Find where the given text appears and provide that cell's center as (X, Y) coordinate. 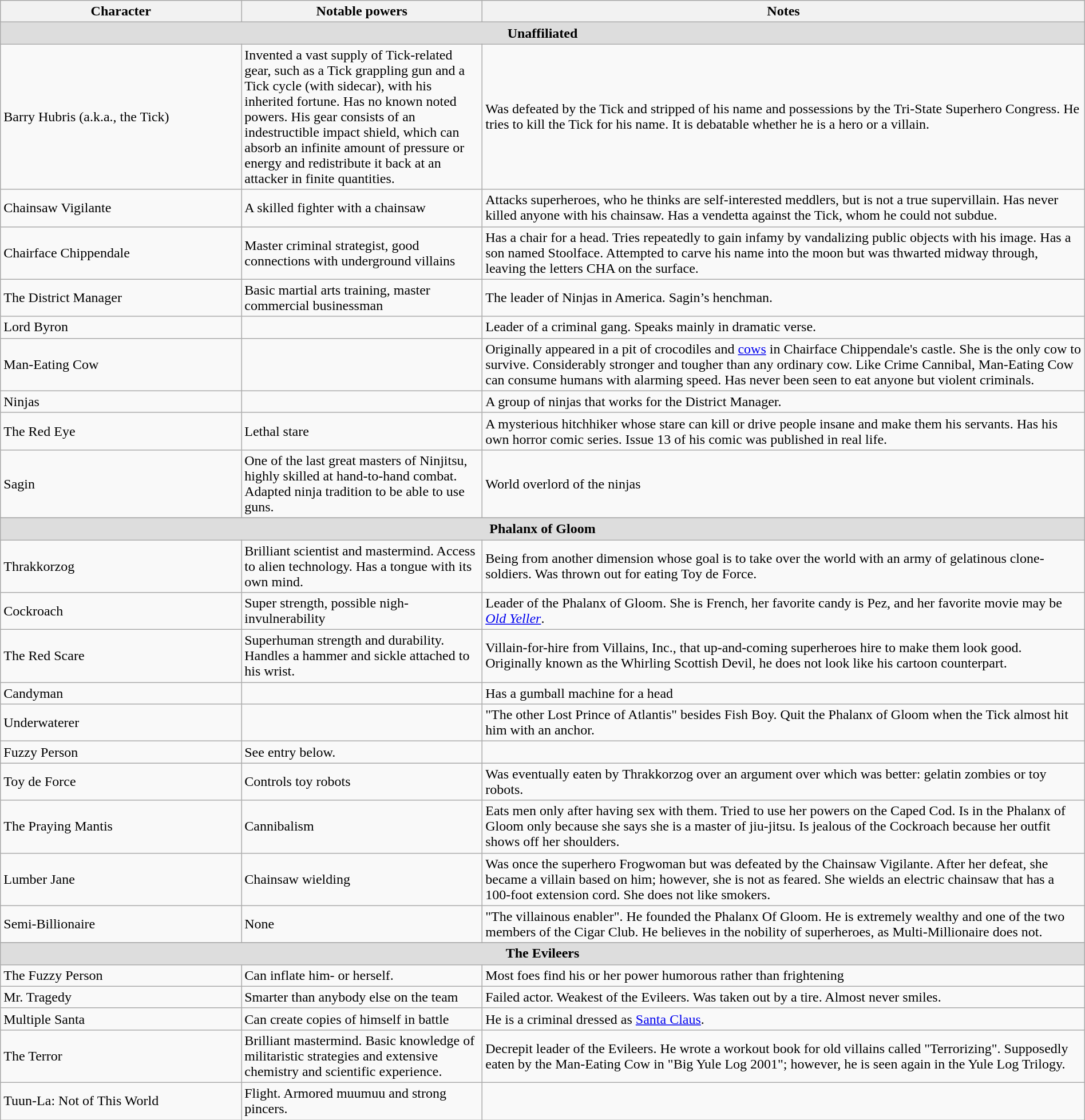
The Evileers (542, 954)
Multiple Santa (121, 1019)
The Red Eye (121, 431)
Lumber Jane (121, 879)
Lethal stare (362, 431)
Leader of the Phalanx of Gloom. She is French, her favorite candy is Pez, and her favorite movie may be Old Yeller. (784, 611)
Cockroach (121, 611)
Controls toy robots (362, 781)
The Terror (121, 1056)
The Fuzzy Person (121, 975)
The Praying Mantis (121, 827)
Has a gumball machine for a head (784, 693)
Sagin (121, 484)
A skilled fighter with a chainsaw (362, 208)
One of the last great masters of Ninjitsu, highly skilled at hand-to-hand combat. Adapted ninja tradition to be able to use guns. (362, 484)
Master criminal strategist, good connections with underground villains (362, 253)
Barry Hubris (a.k.a., the Tick) (121, 117)
Semi-Billionaire (121, 924)
Brilliant mastermind. Basic knowledge of militaristic strategies and extensive chemistry and scientific experience. (362, 1056)
Lord Byron (121, 327)
The District Manager (121, 297)
Tuun-La: Not of This World (121, 1101)
Candyman (121, 693)
None (362, 924)
Chainsaw wielding (362, 879)
Chairface Chippendale (121, 253)
Toy de Force (121, 781)
Being from another dimension whose goal is to take over the world with an army of gelatinous clone-soldiers. Was thrown out for eating Toy de Force. (784, 566)
Superhuman strength and durability. Handles a hammer and sickle attached to his wrist. (362, 656)
Underwaterer (121, 723)
World overlord of the ninjas (784, 484)
Notable powers (362, 11)
Basic martial arts training, master commercial businessman (362, 297)
He is a criminal dressed as Santa Claus. (784, 1019)
Can inflate him- or herself. (362, 975)
The leader of Ninjas in America. Sagin’s henchman. (784, 297)
Most foes find his or her power humorous rather than frightening (784, 975)
Chainsaw Vigilante (121, 208)
Ninjas (121, 402)
A group of ninjas that works for the District Manager. (784, 402)
Phalanx of Gloom (542, 529)
Leader of a criminal gang. Speaks mainly in dramatic verse. (784, 327)
See entry below. (362, 752)
Flight. Armored muumuu and strong pincers. (362, 1101)
Brilliant scientist and mastermind. Access to alien technology. Has a tongue with its own mind. (362, 566)
The Red Scare (121, 656)
Was eventually eaten by Thrakkorzog over an argument over which was better: gelatin zombies or toy robots. (784, 781)
Unaffiliated (542, 33)
Man-Eating Cow (121, 364)
"The other Lost Prince of Atlantis" besides Fish Boy. Quit the Phalanx of Gloom when the Tick almost hit him with an anchor. (784, 723)
Fuzzy Person (121, 752)
Failed actor. Weakest of the Evileers. Was taken out by a tire. Almost never smiles. (784, 997)
Notes (784, 11)
Super strength, possible nigh-invulnerability (362, 611)
Mr. Tragedy (121, 997)
Can create copies of himself in battle (362, 1019)
Cannibalism (362, 827)
Thrakkorzog (121, 566)
Character (121, 11)
Smarter than anybody else on the team (362, 997)
